Locate the cell with the specified text and output its [X, Y] center coordinate. 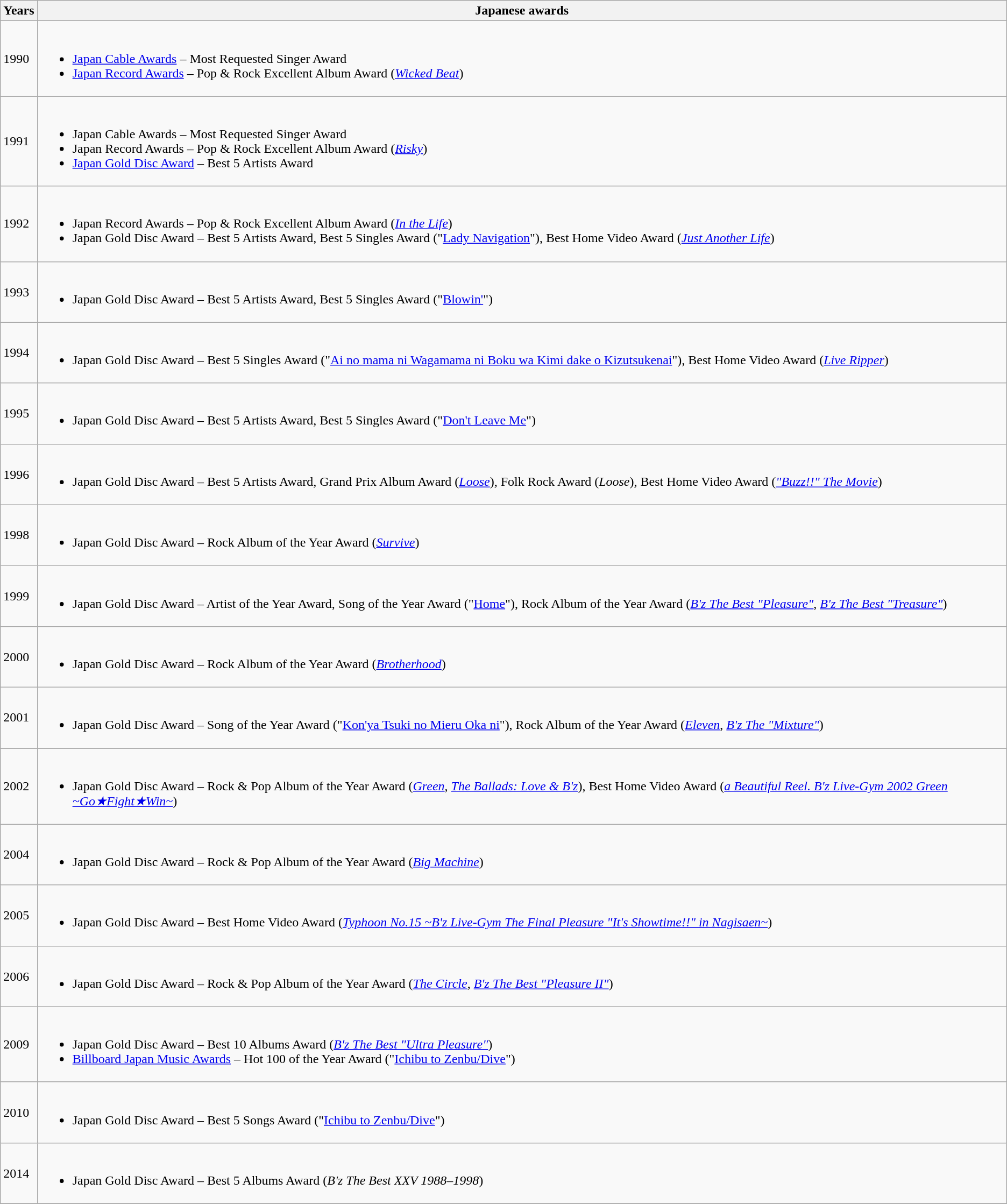
Japan Gold Disc Award – Rock & Pop Album of the Year Award (Big Machine) [522, 854]
1990 [19, 59]
1996 [19, 474]
1993 [19, 292]
2000 [19, 656]
2004 [19, 854]
1992 [19, 224]
1994 [19, 353]
2001 [19, 718]
2014 [19, 1173]
2006 [19, 976]
1995 [19, 413]
Japan Gold Disc Award – Best 5 Artists Award, Best 5 Singles Award ("Blowin'") [522, 292]
Japan Gold Disc Award – Best 5 Songs Award ("Ichibu to Zenbu/Dive") [522, 1113]
Japanese awards [522, 11]
Japan Gold Disc Award – Rock Album of the Year Award (Survive) [522, 535]
2005 [19, 916]
Japan Gold Disc Award – Best Home Video Award (Typhoon No.15 ~B'z Live-Gym The Final Pleasure "It's Showtime!!" in Nagisaen~) [522, 916]
Japan Cable Awards – Most Requested Singer AwardJapan Record Awards – Pop & Rock Excellent Album Award (Wicked Beat) [522, 59]
Japan Gold Disc Award – Best 5 Singles Award ("Ai no mama ni Wagamama ni Boku wa Kimi dake o Kizutsukenai"), Best Home Video Award (Live Ripper) [522, 353]
Years [19, 11]
Japan Gold Disc Award – Best 5 Artists Award, Best 5 Singles Award ("Don't Leave Me") [522, 413]
Japan Gold Disc Award – Rock & Pop Album of the Year Award (The Circle, B'z The Best "Pleasure II") [522, 976]
1999 [19, 596]
Japan Gold Disc Award – Best 5 Albums Award (B'z The Best XXV 1988–1998) [522, 1173]
1998 [19, 535]
Japan Gold Disc Award – Best 5 Artists Award, Grand Prix Album Award (Loose), Folk Rock Award (Loose), Best Home Video Award ("Buzz!!" The Movie) [522, 474]
Japan Gold Disc Award – Rock Album of the Year Award (Brotherhood) [522, 656]
2002 [19, 786]
1991 [19, 141]
2010 [19, 1113]
2009 [19, 1044]
Japan Gold Disc Award – Song of the Year Award ("Kon'ya Tsuki no Mieru Oka ni"), Rock Album of the Year Award (Eleven, B'z The "Mixture") [522, 718]
